Return the (x, y) coordinate for the center point of the cell that contains the specified text.  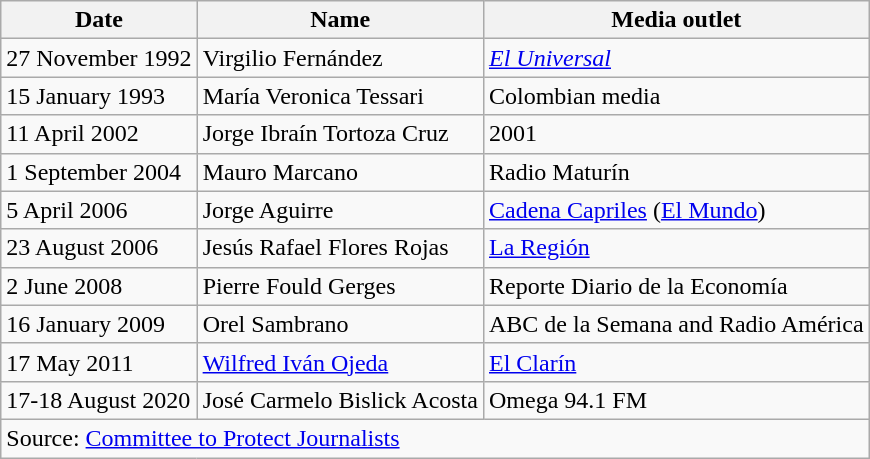
Jorge Ibraín Tortoza Cruz (340, 134)
Pierre Fould Gerges (340, 286)
Date (99, 20)
1 September 2004 (99, 172)
Colombian media (676, 96)
Jorge Aguirre (340, 210)
El Universal (676, 58)
Wilfred Iván Ojeda (340, 362)
Source: Committee to Protect Journalists (435, 438)
Name (340, 20)
15 January 1993 (99, 96)
La Región (676, 248)
2001 (676, 134)
José Carmelo Bislick Acosta (340, 400)
27 November 1992 (99, 58)
Cadena Capriles (El Mundo) (676, 210)
El Clarín (676, 362)
Jesús Rafael Flores Rojas (340, 248)
17-18 August 2020 (99, 400)
Media outlet (676, 20)
23 August 2006 (99, 248)
Mauro Marcano (340, 172)
Virgilio Fernández (340, 58)
17 May 2011 (99, 362)
Omega 94.1 FM (676, 400)
Radio Maturín (676, 172)
2 June 2008 (99, 286)
María Veronica Tessari (340, 96)
ABC de la Semana and Radio América (676, 324)
Reporte Diario de la Economía (676, 286)
11 April 2002 (99, 134)
5 April 2006 (99, 210)
Orel Sambrano (340, 324)
16 January 2009 (99, 324)
